Search for the cell housing the specified text and yield its [x, y] center coordinate. 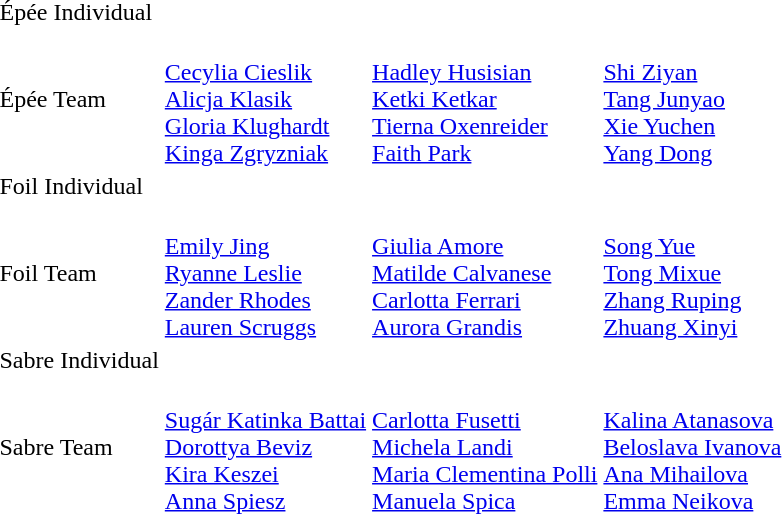
Emily JingRyanne LeslieZander RhodesLauren Scruggs [265, 273]
Cecylia CieslikAlicja KlasikGloria KlughardtKinga Zgryzniak [265, 99]
Giulia AmoreMatilde CalvaneseCarlotta FerrariAurora Grandis [485, 273]
Hadley HusisianKetki KetkarTierna OxenreiderFaith Park [485, 99]
